Scan for the cell matching the given text and deliver its (X, Y) coordinate at center. 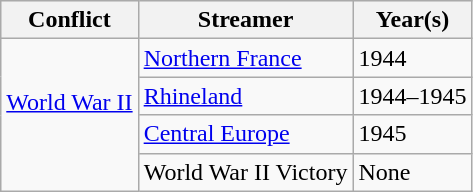
Northern France (246, 58)
Central Europe (246, 134)
1945 (412, 134)
None (412, 172)
World War II (70, 115)
Conflict (70, 20)
Streamer (246, 20)
Rhineland (246, 96)
1944–1945 (412, 96)
Year(s) (412, 20)
1944 (412, 58)
World War II Victory (246, 172)
